Search for the cell housing the specified text and yield its (x, y) center coordinate. 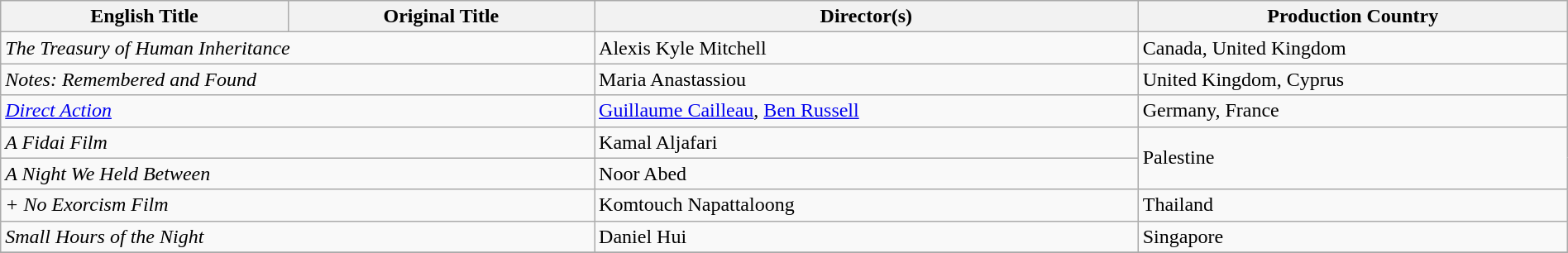
A Night We Held Between (298, 174)
+ No Exorcism Film (298, 205)
Maria Anastassiou (867, 79)
Notes: Remembered and Found (298, 79)
Director(s) (867, 17)
Palestine (1353, 158)
Small Hours of the Night (298, 236)
A Fidai Film (298, 142)
Germany, France (1353, 111)
Komtouch Napattaloong (867, 205)
Thailand (1353, 205)
The Treasury of Human Inheritance (298, 48)
Direct Action (298, 111)
Noor Abed (867, 174)
Canada, United Kingdom (1353, 48)
Guillaume Cailleau, Ben Russell (867, 111)
Daniel Hui (867, 236)
English Title (144, 17)
Original Title (441, 17)
United Kingdom, Cyprus (1353, 79)
Production Country (1353, 17)
Kamal Aljafari (867, 142)
Singapore (1353, 236)
Alexis Kyle Mitchell (867, 48)
